Find where the given text appears and provide that cell's center as [X, Y] coordinate. 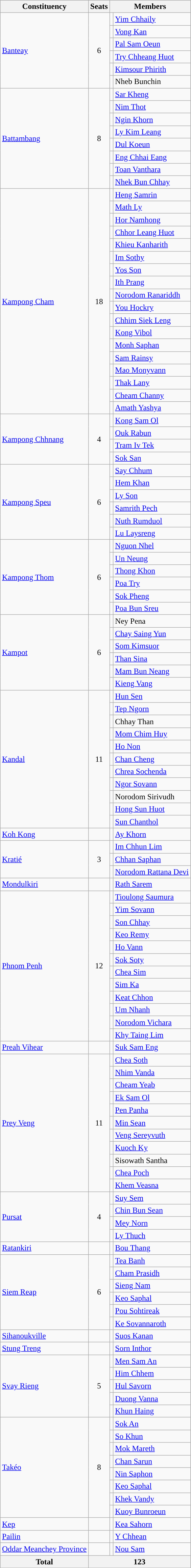
Ho Vann [152, 947]
You Hockry [152, 307]
Thak Lany [152, 383]
Un Neung [152, 558]
Monh Saphan [152, 345]
Yim Sovann [152, 909]
Sieng Nam [152, 1286]
Son Chhay [152, 922]
Suk Sam Eng [152, 1047]
Pen Panha [152, 1110]
Svay Rieng [44, 1386]
Norodom Vichara [152, 1022]
So Khun [152, 1436]
Kampot [44, 652]
Keo Remy [152, 934]
Total [44, 1561]
Say Chhum [152, 470]
18 [99, 301]
Amath Yashya [152, 408]
Chea Sim [152, 972]
Hem Khan [152, 483]
Sok Pheng [152, 596]
Poa Try [152, 584]
Chrea Sochenda [152, 772]
Sok San [152, 458]
Mom Chim Huy [152, 734]
Sar Kheng [152, 94]
Men Sam An [152, 1361]
Khieu Kanharith [152, 245]
Sisowath Santha [152, 1160]
Vong Kan [152, 32]
Banteay [44, 50]
Khek Vandy [152, 1499]
Ly Thuch [152, 1236]
Ek Sam Ol [152, 1098]
Phnom Penh [44, 966]
Nin Saphon [152, 1474]
Chan Cheng [152, 759]
Kimsour Phirith [152, 69]
Kampong Speu [44, 502]
Pursat [44, 1217]
Ney Pena [152, 621]
Mao Monyvann [152, 370]
Sorn Inthor [152, 1348]
Heng Samrin [152, 195]
Ly Kim Leang [152, 132]
Chea Poch [152, 1173]
Nou Sam [152, 1549]
Pal Sam Oeun [152, 44]
Prey Veng [44, 1123]
Pou Sohtireak [152, 1311]
Ith Prang [152, 282]
Preah Vihear [44, 1047]
Khy Taing Lim [152, 1035]
Im Sothy [152, 257]
Sun Chanthol [152, 822]
Tioulong Saumura [152, 897]
Than Sina [152, 659]
Ngor Sovann [152, 784]
Siem Reap [44, 1292]
Norodom Rattana Devi [152, 872]
Norodom Ranariddh [152, 295]
Constituency [44, 7]
Dul Koeun [152, 144]
Mondulkiri [44, 884]
Chhay Than [152, 721]
Kampong Thom [44, 577]
Y Chhean [152, 1536]
Nhek Bun Chhay [152, 182]
Kep [44, 1524]
Keat Chhon [152, 997]
Khem Veasna [152, 1185]
Him Chhem [152, 1374]
Nheb Bunchin [152, 82]
Chea Soth [152, 1060]
Poa Bun Sreu [152, 609]
Mey Norn [152, 1223]
Chay Saing Yun [152, 634]
Hor Namhong [152, 220]
Kampong Cham [44, 301]
Ratankiri [44, 1248]
Chan Sarun [152, 1461]
Som Kimsuor [152, 646]
Kieng Vang [152, 684]
Im Chhun Lim [152, 847]
Sok An [152, 1424]
Try Chheang Huot [152, 57]
Sihanoukville [44, 1336]
Thong Khon [152, 571]
Nuth Rumduol [152, 521]
Ngin Khorn [152, 119]
Hul Savorn [152, 1386]
Tea Banh [152, 1261]
Hun Sen [152, 696]
Ho Non [152, 746]
Chhim Siek Leng [152, 320]
5 [99, 1386]
Tep Ngorn [152, 709]
Sam Rainsy [152, 357]
Ay Khorn [152, 834]
Nguon Nhel [152, 546]
Cheam Channy [152, 395]
Kea Sahorn [152, 1524]
Norodom Sirivudh [152, 797]
Nhim Vanda [152, 1072]
Chhor Leang Huot [152, 232]
Samrith Pech [152, 508]
Yim Chhaily [152, 19]
Bou Thang [152, 1248]
Pailin [44, 1536]
Hong Sun Huot [152, 809]
Nim Thot [152, 107]
Takéo [44, 1468]
Kuoch Ky [152, 1148]
Sim Ka [152, 985]
3 [99, 859]
Mok Mareth [152, 1449]
Members [150, 7]
Ke Sovannaroth [152, 1323]
Rath Sarem [152, 884]
Veng Sereyvuth [152, 1135]
Mam Bun Neang [152, 671]
Chin Bun Sean [152, 1211]
Kong Vibol [152, 332]
Kandal [44, 759]
Stung Treng [44, 1348]
Suos Kanan [152, 1336]
Tram Iv Tek [152, 445]
12 [99, 966]
Oddar Meanchey Province [44, 1549]
Ouk Rabun [152, 433]
Math Ly [152, 207]
Battambang [44, 138]
Chhan Saphan [152, 859]
Khun Haing [152, 1411]
Kampong Chhnang [44, 439]
Eng Chhai Eang [152, 157]
Suy Sem [152, 1198]
Cheam Yeab [152, 1085]
Seats [99, 7]
Sok Soty [152, 960]
Kratié [44, 859]
Um Nhanh [152, 1010]
Lu Laysreng [152, 533]
Koh Kong [44, 834]
Cham Prasidh [152, 1273]
Toan Vanthara [152, 170]
Kuoy Bunroeun [152, 1511]
Yos Son [152, 270]
Ly Son [152, 496]
Kong Sam Ol [152, 420]
Min Sean [152, 1123]
123 [139, 1561]
Duong Vanna [152, 1399]
